Scan for the cell matching the given text and deliver its [X, Y] coordinate at center. 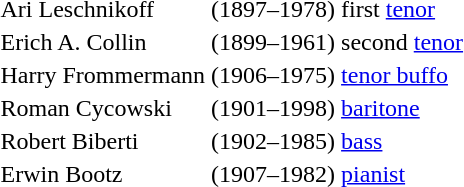
(1901–1998) [274, 108]
(1899–1961) [274, 42]
(1902–1985) [274, 141]
(1906–1975) [274, 75]
